Determine the (x, y) coordinate at the center of the cell enclosing the given text.  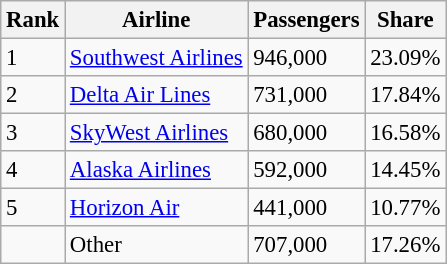
680,000 (306, 133)
441,000 (306, 208)
Passengers (306, 20)
Airline (156, 20)
Rank (33, 20)
23.09% (406, 58)
592,000 (306, 170)
946,000 (306, 58)
707,000 (306, 245)
16.58% (406, 133)
Alaska Airlines (156, 170)
Southwest Airlines (156, 58)
4 (33, 170)
731,000 (306, 95)
1 (33, 58)
17.84% (406, 95)
14.45% (406, 170)
SkyWest Airlines (156, 133)
3 (33, 133)
10.77% (406, 208)
2 (33, 95)
Horizon Air (156, 208)
Other (156, 245)
Delta Air Lines (156, 95)
17.26% (406, 245)
5 (33, 208)
Share (406, 20)
